Detect which cell encompasses the target text, then output its [x, y] center coordinate. 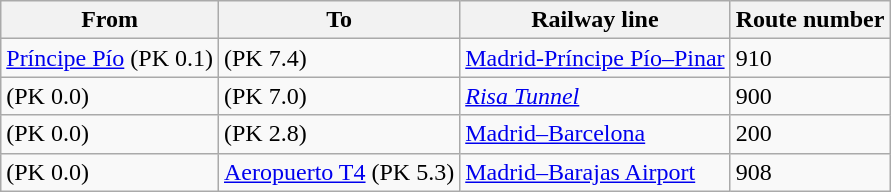
Príncipe Pío (PK 0.1) [110, 58]
To [338, 20]
910 [810, 58]
(PK 7.4) [338, 58]
Madrid–Barcelona [595, 134]
(PK 7.0) [338, 96]
908 [810, 172]
Madrid–Barajas Airport [595, 172]
Route number [810, 20]
Risa Tunnel [595, 96]
From [110, 20]
Railway line [595, 20]
900 [810, 96]
(PK 2.8) [338, 134]
Madrid-Príncipe Pío–Pinar [595, 58]
200 [810, 134]
Aeropuerto T4 (PK 5.3) [338, 172]
